Detect which cell encompasses the target text, then output its (x, y) center coordinate. 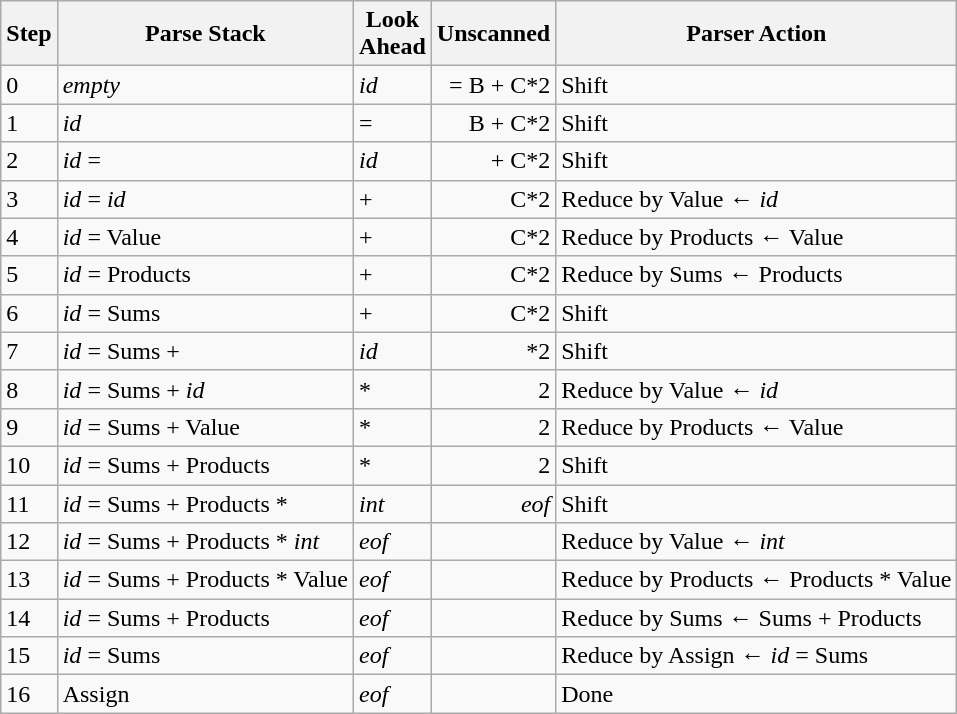
id = Sums + (205, 351)
5 (29, 275)
8 (29, 389)
6 (29, 313)
7 (29, 351)
Reduce by Products ← Products * Value (756, 580)
LookAhead (393, 34)
id = Sums + Products * (205, 503)
B + C*2 (493, 123)
11 (29, 503)
id = Sums + Value (205, 427)
Parser Action (756, 34)
0 (29, 85)
int (393, 503)
4 (29, 237)
Done (756, 694)
10 (29, 465)
Reduce by Value ← int (756, 542)
id = Sums + id (205, 389)
Unscanned (493, 34)
+ C*2 (493, 161)
14 (29, 618)
= B + C*2 (493, 85)
id = id (205, 199)
Reduce by Sums ← Products (756, 275)
Parse Stack (205, 34)
15 (29, 656)
id = Value (205, 237)
9 (29, 427)
3 (29, 199)
Step (29, 34)
id = Products (205, 275)
= (393, 123)
id = (205, 161)
empty (205, 85)
13 (29, 580)
Assign (205, 694)
16 (29, 694)
id = Sums + Products * Value (205, 580)
1 (29, 123)
Reduce by Assign ← id = Sums (756, 656)
12 (29, 542)
Reduce by Sums ← Sums + Products (756, 618)
id = Sums + Products * int (205, 542)
*2 (493, 351)
